Provide the (X, Y) coordinate of the cell's center where the given text is located.  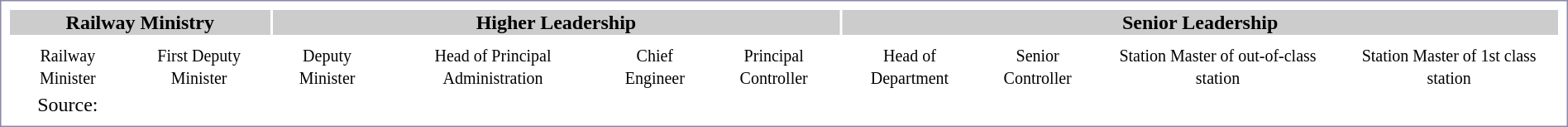
Head of Principal Administration (493, 66)
Station Master of 1st class station (1449, 66)
Station Master of out-of-class station (1218, 66)
Senior Controller (1038, 66)
Source: (68, 105)
Head of Department (910, 66)
Senior Leadership (1200, 22)
Chief Engineer (655, 66)
Principal Controller (774, 66)
Higher Leadership (557, 22)
First Deputy Minister (199, 66)
Railway Ministry (141, 22)
Railway Minister (68, 66)
Deputy Minister (327, 66)
